Pinpoint the cell where the given text exists, returning its (x, y) midpoint coordinate. 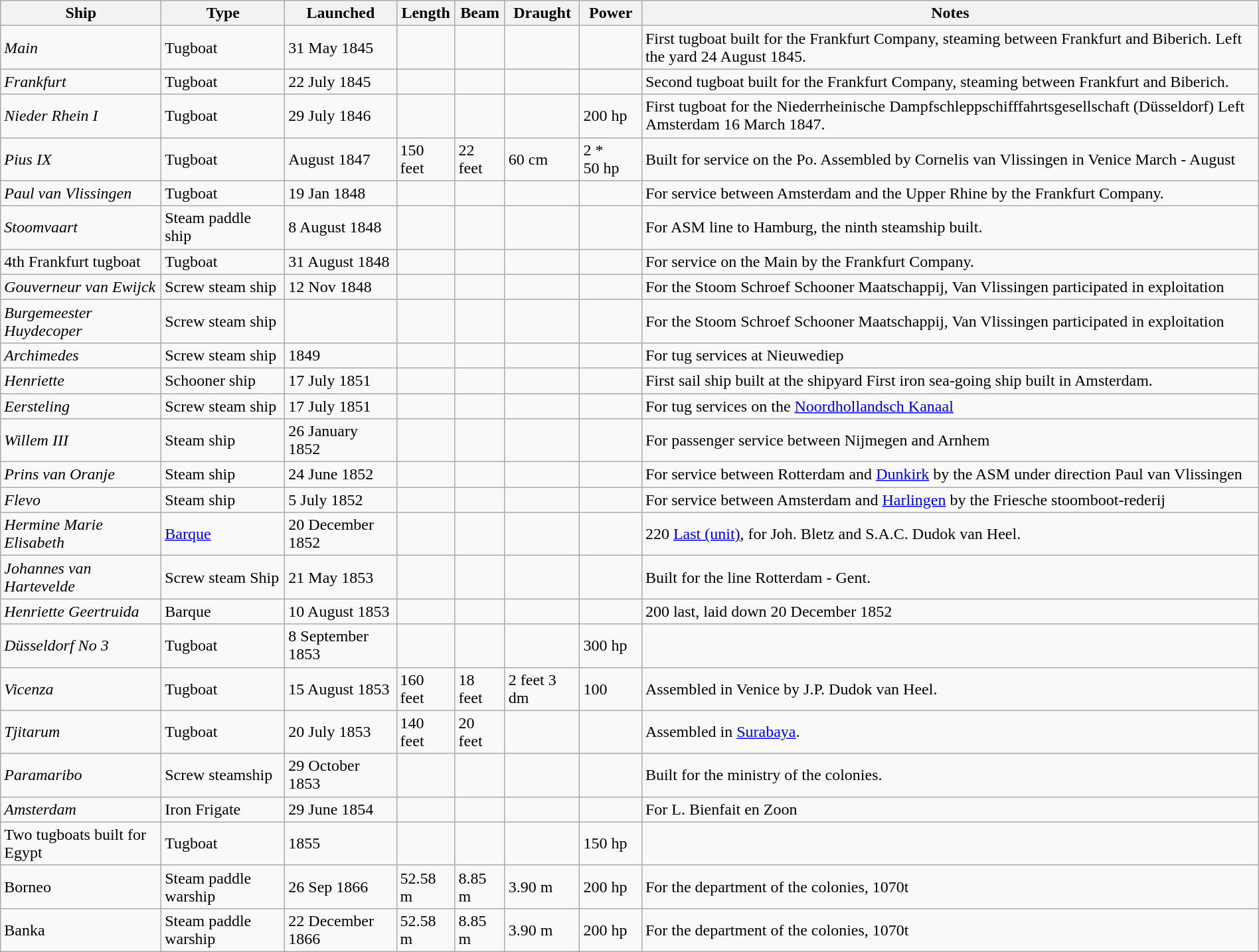
1849 (341, 355)
200 last, laid down 20 December 1852 (950, 611)
18 feet (479, 689)
Schooner ship (223, 380)
Iron Frigate (223, 809)
Assembled in Venice by J.P. Dudok van Heel. (950, 689)
Frankfurt (81, 82)
Stoomvaart (81, 227)
Beam (479, 13)
Prins van Oranje (81, 475)
Amsterdam (81, 809)
Screw steam Ship (223, 578)
100 (611, 689)
For tug services on the Noordhollandsch Kanaal (950, 406)
First sail ship built at the shipyard First iron sea-going ship built in Amsterdam. (950, 380)
For service on the Main by the Frankfurt Company. (950, 262)
Length (426, 13)
Assembled in Surabaya. (950, 732)
Two tugboats built for Egypt (81, 843)
Type (223, 13)
Düsseldorf No 3 (81, 645)
26 Sep 1866 (341, 887)
Hermine Marie Elisabeth (81, 534)
Screw steamship (223, 775)
Banka (81, 929)
22 July 1845 (341, 82)
29 July 1846 (341, 116)
21 May 1853 (341, 578)
For passenger service between Nijmegen and Arnhem (950, 441)
15 August 1853 (341, 689)
Borneo (81, 887)
1855 (341, 843)
For tug services at Nieuwediep (950, 355)
150 hp (611, 843)
160 feet (426, 689)
Ship (81, 13)
Main (81, 48)
August 1847 (341, 159)
220 Last (unit), for Joh. Bletz and S.A.C. Dudok van Heel. (950, 534)
22 feet (479, 159)
24 June 1852 (341, 475)
300 hp (611, 645)
Pius IX (81, 159)
Flevo (81, 500)
For service between Amsterdam and Harlingen by the Friesche stoomboot-rederij (950, 500)
60 cm (542, 159)
2 feet 3 dm (542, 689)
Steam paddle ship (223, 227)
19 Jan 1848 (341, 193)
Draught (542, 13)
For service between Rotterdam and Dunkirk by the ASM under direction Paul van Vlissingen (950, 475)
8 September 1853 (341, 645)
Nieder Rhein I (81, 116)
29 June 1854 (341, 809)
First tugboat for the Niederrheinische Dampfschleppschifffahrtsgesellschaft (Düsseldorf) Left Amsterdam 16 March 1847. (950, 116)
First tugboat built for the Frankfurt Company, steaming between Frankfurt and Biberich. Left the yard 24 August 1845. (950, 48)
20 feet (479, 732)
Built for the ministry of the colonies. (950, 775)
Johannes van Hartevelde (81, 578)
26 January 1852 (341, 441)
Paul van Vlissingen (81, 193)
For ASM line to Hamburg, the ninth steamship built. (950, 227)
Burgemeester Huydecoper (81, 321)
31 August 1848 (341, 262)
12 Nov 1848 (341, 287)
Willem III (81, 441)
8 August 1848 (341, 227)
Launched (341, 13)
22 December 1866 (341, 929)
Paramaribo (81, 775)
For L. Bienfait en Zoon (950, 809)
29 October 1853 (341, 775)
Second tugboat built for the Frankfurt Company, steaming between Frankfurt and Biberich. (950, 82)
140 feet (426, 732)
Power (611, 13)
Built for the line Rotterdam - Gent. (950, 578)
31 May 1845 (341, 48)
Built for service on the Po. Assembled by Cornelis van Vlissingen in Venice March - August (950, 159)
20 July 1853 (341, 732)
4th Frankfurt tugboat (81, 262)
150 feet (426, 159)
Archimedes (81, 355)
Tjitarum (81, 732)
Gouverneur van Ewijck (81, 287)
2 * 50 hp (611, 159)
Eersteling (81, 406)
Henriette Geertruida (81, 611)
10 August 1853 (341, 611)
Vicenza (81, 689)
Henriette (81, 380)
20 December 1852 (341, 534)
5 July 1852 (341, 500)
For service between Amsterdam and the Upper Rhine by the Frankfurt Company. (950, 193)
Notes (950, 13)
